Detect which cell encompasses the target text, then output its [X, Y] center coordinate. 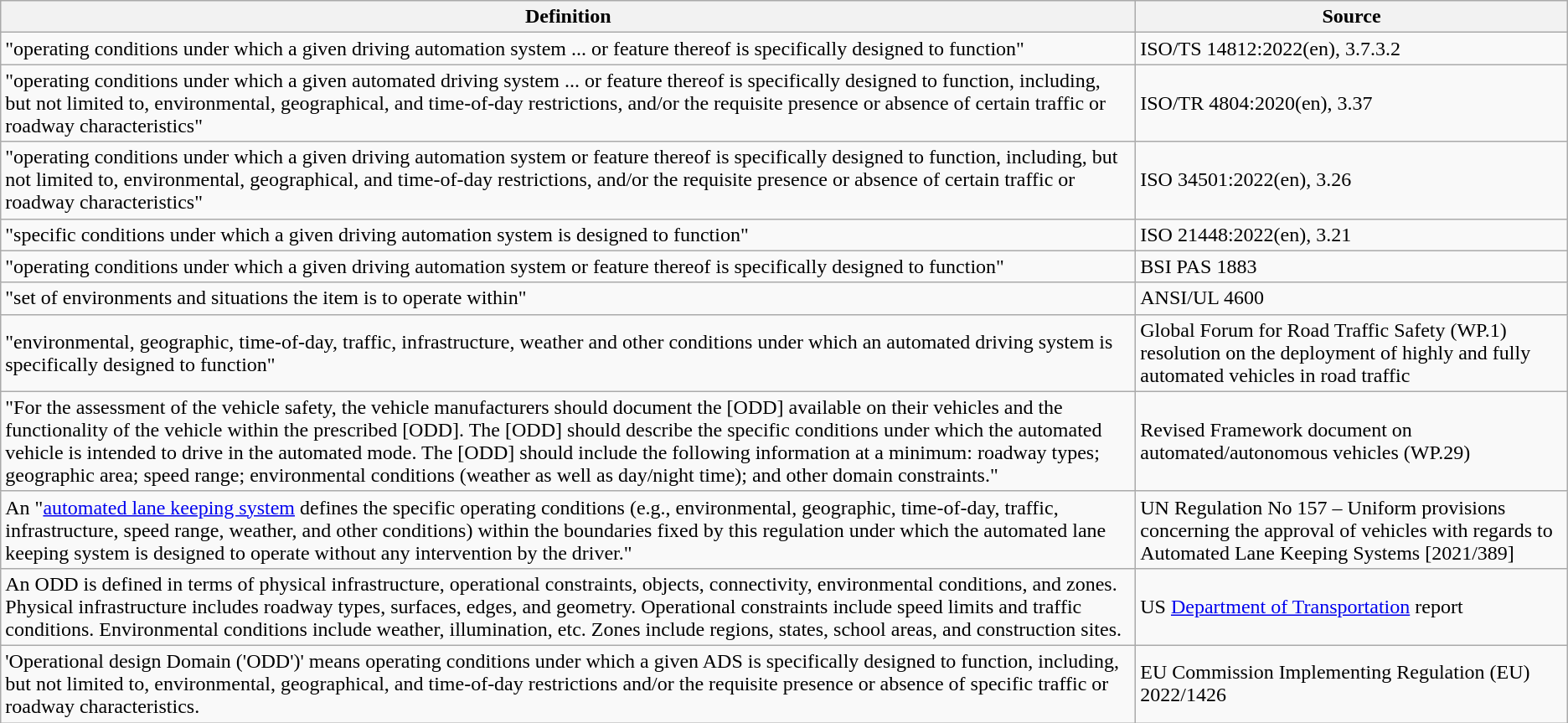
Definition [568, 17]
ANSI/UL 4600 [1352, 298]
Global Forum for Road Traffic Safety (WP.1) resolution on the deployment of highly and fully automated vehicles in road traffic [1352, 353]
BSI PAS 1883 [1352, 266]
ISO/TS 14812:2022(en), 3.7.3.2 [1352, 49]
UN Regulation No 157 – Uniform provisions concerning the approval of vehicles with regards to Automated Lane Keeping Systems [2021/389] [1352, 529]
EU Commission Implementing Regulation (EU) 2022/1426 [1352, 684]
"specific conditions under which a given driving automation system is designed to function" [568, 235]
ISO 21448:2022(en), 3.21 [1352, 235]
Source [1352, 17]
"operating conditions under which a given driving automation system or feature thereof is specifically designed to function" [568, 266]
ISO/TR 4804:2020(en), 3.37 [1352, 103]
"operating conditions under which a given driving automation system ... or feature thereof is specifically designed to function" [568, 49]
ISO 34501:2022(en), 3.26 [1352, 180]
US Department of Transportation report [1352, 607]
"set of environments and situations the item is to operate within" [568, 298]
Revised Framework document on automated/autonomous vehicles (WP.29) [1352, 441]
